Output the [x, y] coordinate of the center of the cell containing the given text.  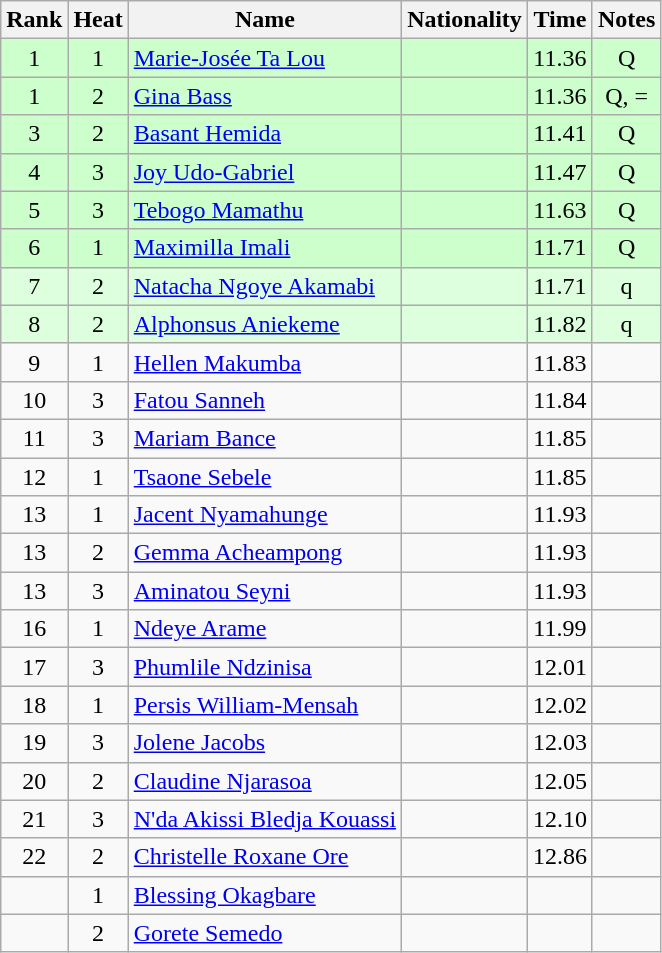
12.01 [560, 667]
11 [34, 438]
Marie-Josée Ta Lou [264, 58]
N'da Akissi Bledja Kouassi [264, 819]
16 [34, 629]
Tebogo Mamathu [264, 210]
12.10 [560, 819]
Fatou Sanneh [264, 400]
12.03 [560, 743]
Notes [626, 20]
4 [34, 172]
Nationality [465, 20]
Tsaone Sebele [264, 477]
20 [34, 781]
Joy Udo-Gabriel [264, 172]
Gemma Acheampong [264, 553]
Christelle Roxane Ore [264, 857]
9 [34, 362]
Phumlile Ndzinisa [264, 667]
6 [34, 248]
11.41 [560, 134]
18 [34, 705]
12.02 [560, 705]
Hellen Makumba [264, 362]
12.05 [560, 781]
Basant Hemida [264, 134]
19 [34, 743]
5 [34, 210]
Jolene Jacobs [264, 743]
7 [34, 286]
Maximilla Imali [264, 248]
Name [264, 20]
Rank [34, 20]
21 [34, 819]
Alphonsus Aniekeme [264, 324]
11.84 [560, 400]
Ndeye Arame [264, 629]
Natacha Ngoye Akamabi [264, 286]
Claudine Njarasoa [264, 781]
Time [560, 20]
Heat [98, 20]
Persis William-Mensah [264, 705]
8 [34, 324]
10 [34, 400]
Blessing Okagbare [264, 895]
Jacent Nyamahunge [264, 515]
Gorete Semedo [264, 933]
11.63 [560, 210]
11.99 [560, 629]
17 [34, 667]
Q, = [626, 96]
Aminatou Seyni [264, 591]
12.86 [560, 857]
Mariam Bance [264, 438]
12 [34, 477]
22 [34, 857]
11.83 [560, 362]
11.47 [560, 172]
Gina Bass [264, 96]
11.82 [560, 324]
